Locate the cell with the specified text and output its (x, y) center coordinate. 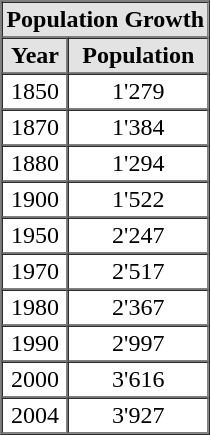
Population (138, 56)
1'522 (138, 200)
1'384 (138, 128)
2000 (35, 380)
1'279 (138, 92)
3'927 (138, 416)
1900 (35, 200)
1870 (35, 128)
1990 (35, 344)
Year (35, 56)
2'997 (138, 344)
1880 (35, 164)
2'247 (138, 236)
3'616 (138, 380)
1950 (35, 236)
1850 (35, 92)
2'367 (138, 308)
1980 (35, 308)
2004 (35, 416)
1'294 (138, 164)
1970 (35, 272)
Population Growth (106, 20)
2'517 (138, 272)
